Detect which cell encompasses the target text, then output its [X, Y] center coordinate. 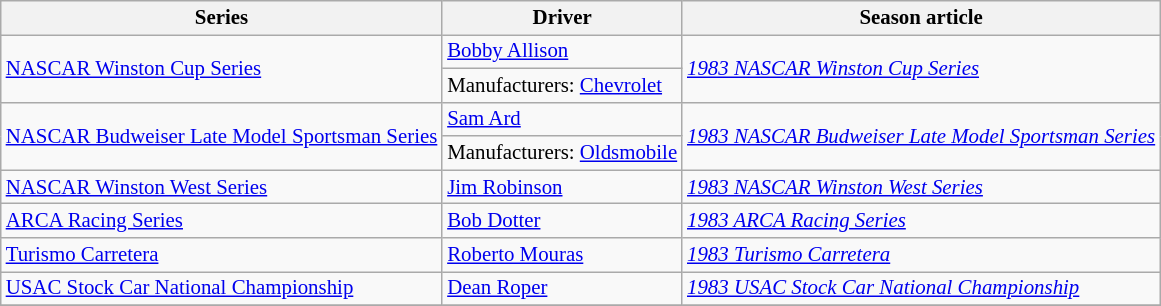
Dean Roper [562, 288]
Driver [562, 18]
Bobby Allison [562, 51]
NASCAR Budweiser Late Model Sportsman Series [222, 136]
Manufacturers: Oldsmobile [562, 153]
Turismo Carretera [222, 255]
USAC Stock Car National Championship [222, 288]
1983 USAC Stock Car National Championship [921, 288]
Sam Ard [562, 119]
Season article [921, 18]
Jim Robinson [562, 187]
1983 NASCAR Winston Cup Series [921, 68]
NASCAR Winston Cup Series [222, 68]
1983 Turismo Carretera [921, 255]
NASCAR Winston West Series [222, 187]
Bob Dotter [562, 221]
1983 ARCA Racing Series [921, 221]
1983 NASCAR Budweiser Late Model Sportsman Series [921, 136]
ARCA Racing Series [222, 221]
Manufacturers: Chevrolet [562, 85]
Series [222, 18]
Roberto Mouras [562, 255]
1983 NASCAR Winston West Series [921, 187]
